Return the [x, y] coordinate for the center point of the cell that contains the specified text.  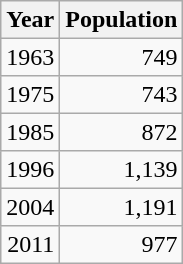
749 [122, 56]
1975 [30, 94]
2011 [30, 244]
743 [122, 94]
Year [30, 20]
1963 [30, 56]
1985 [30, 132]
977 [122, 244]
1,191 [122, 206]
Population [122, 20]
1,139 [122, 170]
2004 [30, 206]
1996 [30, 170]
872 [122, 132]
